Detect which cell encompasses the target text, then output its [x, y] center coordinate. 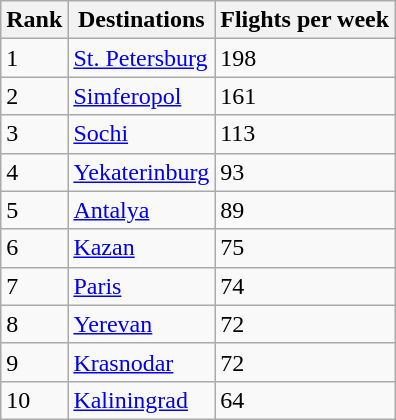
Sochi [142, 134]
2 [34, 96]
113 [305, 134]
5 [34, 210]
198 [305, 58]
Simferopol [142, 96]
Yekaterinburg [142, 172]
10 [34, 400]
7 [34, 286]
161 [305, 96]
4 [34, 172]
8 [34, 324]
Yerevan [142, 324]
9 [34, 362]
Paris [142, 286]
Destinations [142, 20]
Rank [34, 20]
74 [305, 286]
89 [305, 210]
Kaliningrad [142, 400]
Flights per week [305, 20]
St. Petersburg [142, 58]
Kazan [142, 248]
1 [34, 58]
3 [34, 134]
75 [305, 248]
6 [34, 248]
Krasnodar [142, 362]
Antalya [142, 210]
93 [305, 172]
64 [305, 400]
